Identify which cell holds the provided text, then report its (x, y) central coordinate. 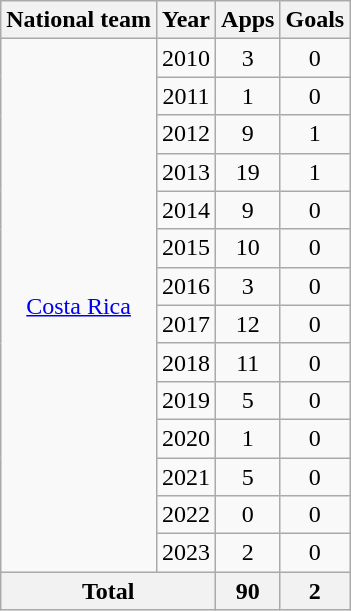
10 (248, 248)
2010 (186, 58)
2018 (186, 362)
2016 (186, 286)
2015 (186, 248)
11 (248, 362)
2023 (186, 553)
Costa Rica (79, 306)
2014 (186, 210)
National team (79, 20)
90 (248, 591)
2020 (186, 438)
2022 (186, 515)
2011 (186, 96)
19 (248, 172)
2013 (186, 172)
Apps (248, 20)
2017 (186, 324)
2019 (186, 400)
Year (186, 20)
2012 (186, 134)
2021 (186, 477)
Goals (315, 20)
Total (108, 591)
12 (248, 324)
